Return the (x, y) coordinate for the center point of the cell that contains the specified text.  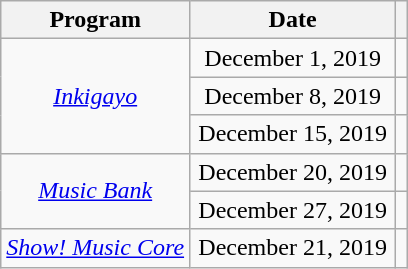
December 27, 2019 (293, 210)
December 1, 2019 (293, 58)
December 15, 2019 (293, 134)
December 21, 2019 (293, 248)
Show! Music Core (96, 248)
Inkigayo (96, 96)
Date (293, 20)
Program (96, 20)
December 20, 2019 (293, 172)
December 8, 2019 (293, 96)
Music Bank (96, 191)
